Identify which cell holds the provided text, then report its [X, Y] central coordinate. 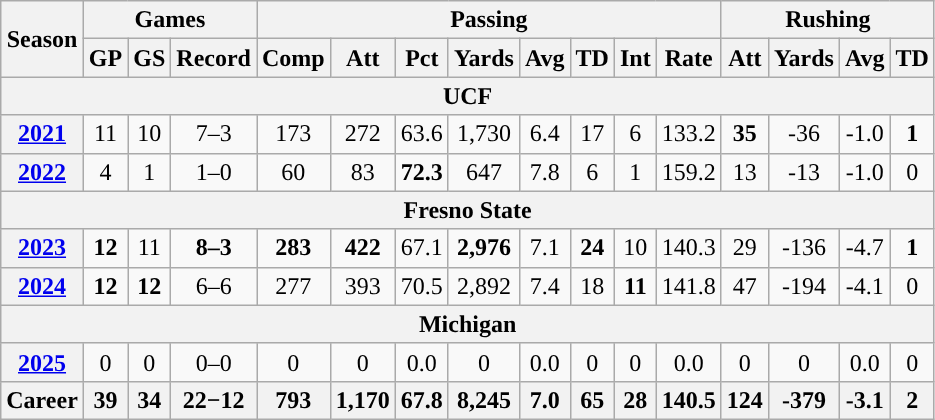
Season [42, 39]
-36 [804, 134]
2025 [42, 362]
4 [105, 172]
159.2 [688, 172]
65 [592, 400]
70.5 [422, 286]
140.5 [688, 400]
24 [592, 248]
6–6 [214, 286]
Pct [422, 58]
Games [170, 20]
0–0 [214, 362]
7.8 [544, 172]
Fresno State [468, 210]
29 [744, 248]
141.8 [688, 286]
1,730 [484, 134]
Passing [488, 20]
60 [293, 172]
Comp [293, 58]
2,976 [484, 248]
GS [150, 58]
67.8 [422, 400]
6.4 [544, 134]
22−12 [214, 400]
2 [912, 400]
Career [42, 400]
277 [293, 286]
-194 [804, 286]
UCF [468, 96]
63.6 [422, 134]
124 [744, 400]
Int [635, 58]
Rate [688, 58]
1,170 [362, 400]
133.2 [688, 134]
GP [105, 58]
-4.7 [864, 248]
7.0 [544, 400]
39 [105, 400]
7–3 [214, 134]
283 [293, 248]
35 [744, 134]
2022 [42, 172]
2021 [42, 134]
-136 [804, 248]
13 [744, 172]
8,245 [484, 400]
393 [362, 286]
173 [293, 134]
793 [293, 400]
2024 [42, 286]
72.3 [422, 172]
18 [592, 286]
47 [744, 286]
67.1 [422, 248]
34 [150, 400]
422 [362, 248]
Michigan [468, 324]
1–0 [214, 172]
140.3 [688, 248]
7.4 [544, 286]
-379 [804, 400]
83 [362, 172]
272 [362, 134]
Rushing [828, 20]
2023 [42, 248]
28 [635, 400]
17 [592, 134]
2,892 [484, 286]
647 [484, 172]
-4.1 [864, 286]
8–3 [214, 248]
7.1 [544, 248]
Record [214, 58]
-3.1 [864, 400]
-13 [804, 172]
